Return the (X, Y) coordinate for the center point of the cell that contains the specified text.  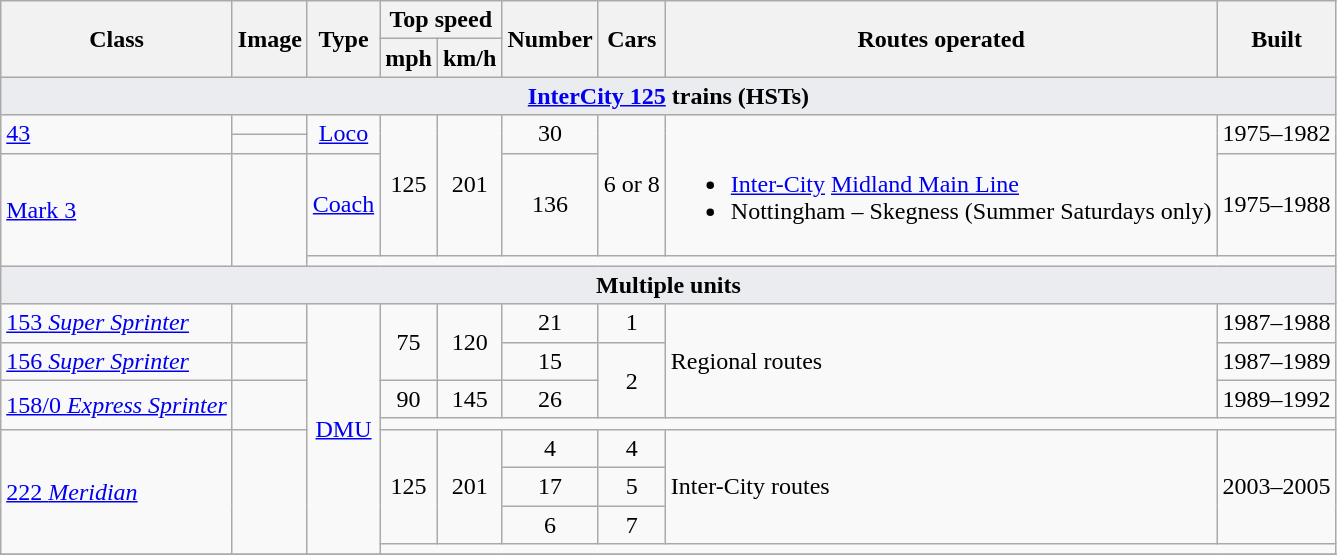
Image (270, 39)
1 (632, 323)
90 (409, 399)
Inter-City routes (941, 486)
120 (469, 342)
222 Meridian (117, 492)
Coach (343, 204)
Mark 3 (117, 210)
156 Super Sprinter (117, 361)
Built (1276, 39)
1975–1982 (1276, 134)
75 (409, 342)
145 (469, 399)
1987–1988 (1276, 323)
2003–2005 (1276, 486)
1989–1992 (1276, 399)
5 (632, 486)
Type (343, 39)
mph (409, 58)
21 (550, 323)
26 (550, 399)
136 (550, 204)
Inter-City Midland Main LineNottingham – Skegness (Summer Saturdays only) (941, 185)
Class (117, 39)
Routes operated (941, 39)
6 (550, 525)
DMU (343, 429)
Loco (343, 134)
Top speed (441, 20)
Cars (632, 39)
km/h (469, 58)
Number (550, 39)
1987–1989 (1276, 361)
17 (550, 486)
Multiple units (668, 285)
6 or 8 (632, 185)
43 (117, 134)
30 (550, 134)
15 (550, 361)
1975–1988 (1276, 204)
153 Super Sprinter (117, 323)
2 (632, 380)
158/0 Express Sprinter (117, 404)
InterCity 125 trains (HSTs) (668, 96)
Regional routes (941, 361)
7 (632, 525)
